Scan for the cell matching the given text and deliver its (x, y) coordinate at center. 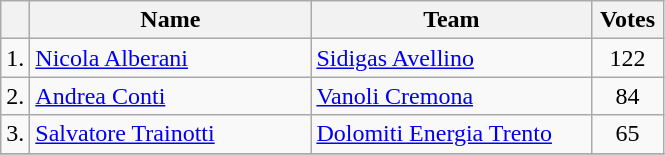
3. (16, 134)
Salvatore Trainotti (170, 134)
1. (16, 58)
Nicola Alberani (170, 58)
Andrea Conti (170, 96)
Votes (628, 20)
Dolomiti Energia Trento (452, 134)
Name (170, 20)
Vanoli Cremona (452, 96)
2. (16, 96)
122 (628, 58)
Sidigas Avellino (452, 58)
Team (452, 20)
84 (628, 96)
65 (628, 134)
